For the text-containing cell, return its midpoint in [x, y] coordinate format. 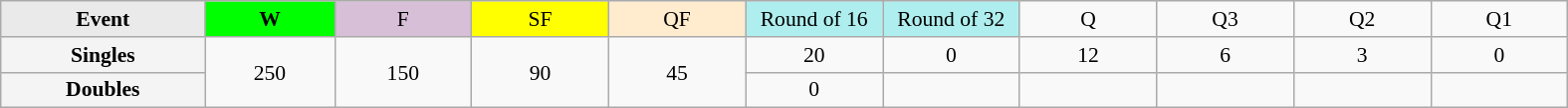
Q [1088, 19]
6 [1226, 55]
12 [1088, 55]
QF [677, 19]
20 [814, 55]
F [403, 19]
250 [270, 72]
Q1 [1499, 19]
Q2 [1362, 19]
90 [541, 72]
Singles [104, 55]
150 [403, 72]
Q3 [1226, 19]
Round of 16 [814, 19]
W [270, 19]
SF [541, 19]
Doubles [104, 90]
Event [104, 19]
45 [677, 72]
Round of 32 [951, 19]
3 [1362, 55]
